Search for the cell housing the specified text and yield its (X, Y) center coordinate. 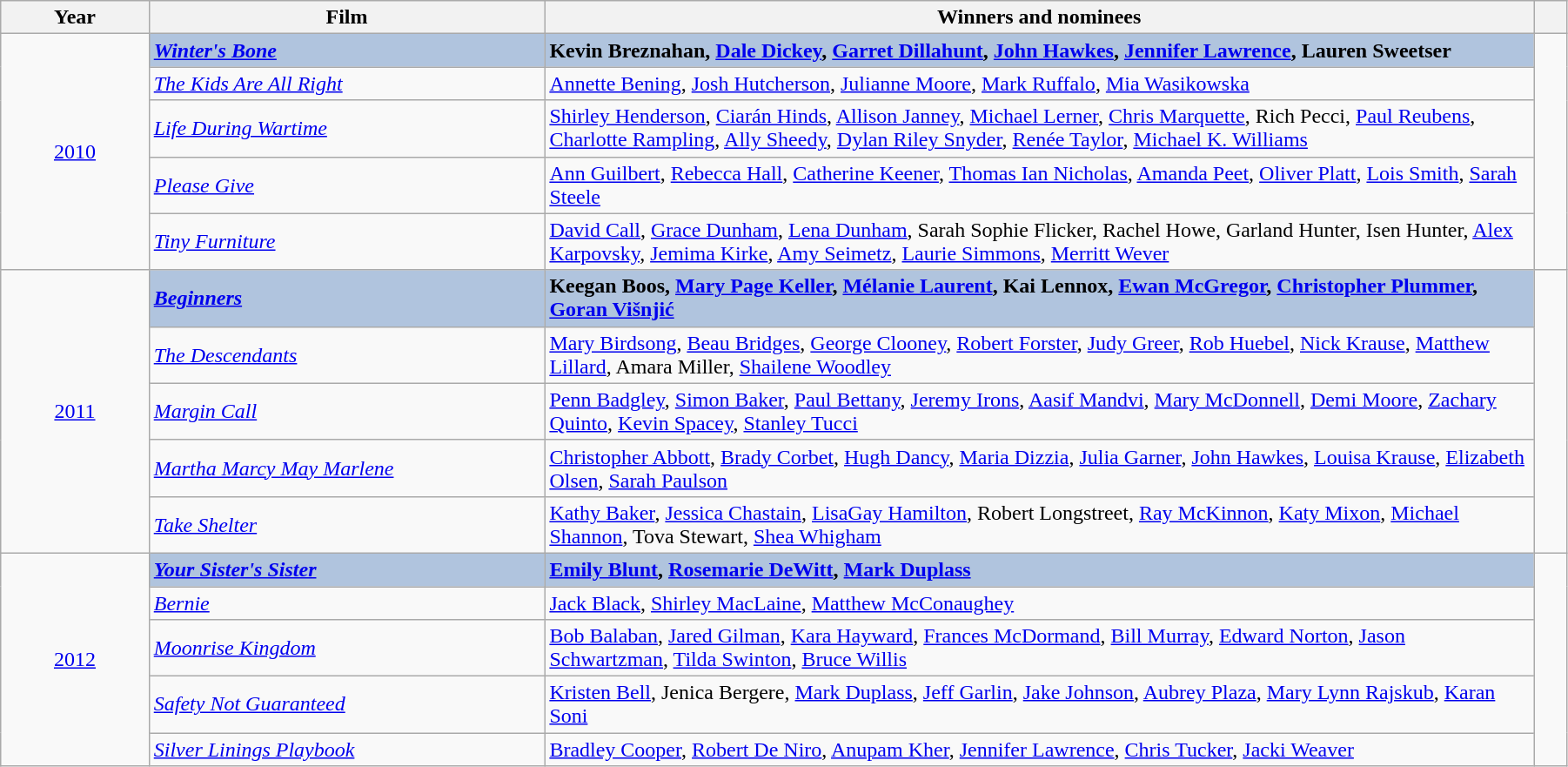
Jack Black, Shirley MacLaine, Matthew McConaughey (1039, 603)
2011 (75, 411)
Ann Guilbert, Rebecca Hall, Catherine Keener, Thomas Ian Nicholas, Amanda Peet, Oliver Platt, Lois Smith, Sarah Steele (1039, 185)
Moonrise Kingdom (346, 648)
Annette Bening, Josh Hutcherson, Julianne Moore, Mark Ruffalo, Mia Wasikowska (1039, 84)
Emily Blunt, Rosemarie DeWitt, Mark Duplass (1039, 569)
Kathy Baker, Jessica Chastain, LisaGay Hamilton, Robert Longstreet, Ray McKinnon, Katy Mixon, Michael Shannon, Tova Stewart, Shea Whigham (1039, 524)
Winners and nominees (1039, 17)
Kristen Bell, Jenica Bergere, Mark Duplass, Jeff Garlin, Jake Johnson, Aubrey Plaza, Mary Lynn Rajskub, Karan Soni (1039, 705)
Beginners (346, 298)
Margin Call (346, 411)
2010 (75, 151)
Film (346, 17)
Take Shelter (346, 524)
Your Sister's Sister (346, 569)
Winter's Bone (346, 50)
Penn Badgley, Simon Baker, Paul Bettany, Jeremy Irons, Aasif Mandvi, Mary McDonnell, Demi Moore, Zachary Quinto, Kevin Spacey, Stanley Tucci (1039, 411)
Bradley Cooper, Robert De Niro, Anupam Kher, Jennifer Lawrence, Chris Tucker, Jacki Weaver (1039, 750)
Bernie (346, 603)
Christopher Abbott, Brady Corbet, Hugh Dancy, Maria Dizzia, Julia Garner, John Hawkes, Louisa Krause, Elizabeth Olsen, Sarah Paulson (1039, 468)
Tiny Furniture (346, 242)
Please Give (346, 185)
Martha Marcy May Marlene (346, 468)
The Descendants (346, 355)
The Kids Are All Right (346, 84)
Mary Birdsong, Beau Bridges, George Clooney, Robert Forster, Judy Greer, Rob Huebel, Nick Krause, Matthew Lillard, Amara Miller, Shailene Woodley (1039, 355)
Year (75, 17)
2012 (75, 659)
Keegan Boos, Mary Page Keller, Mélanie Laurent, Kai Lennox, Ewan McGregor, Christopher Plummer, Goran Višnjić (1039, 298)
Life During Wartime (346, 129)
Silver Linings Playbook (346, 750)
Safety Not Guaranteed (346, 705)
Bob Balaban, Jared Gilman, Kara Hayward, Frances McDormand, Bill Murray, Edward Norton, Jason Schwartzman, Tilda Swinton, Bruce Willis (1039, 648)
Kevin Breznahan, Dale Dickey, Garret Dillahunt, John Hawkes, Jennifer Lawrence, Lauren Sweetser (1039, 50)
